For the text-containing cell, return its midpoint in (x, y) coordinate format. 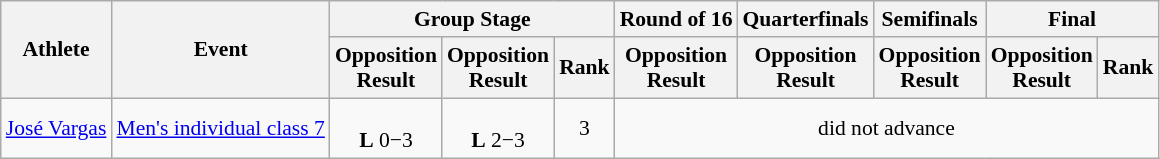
Final (1072, 19)
L 2−3 (498, 128)
3 (584, 128)
Group Stage (472, 19)
Men's individual class 7 (220, 128)
did not advance (887, 128)
Round of 16 (676, 19)
Athlete (56, 50)
Quarterfinals (806, 19)
Semifinals (930, 19)
Event (220, 50)
L 0−3 (386, 128)
José Vargas (56, 128)
